Detect which cell encompasses the target text, then output its [X, Y] center coordinate. 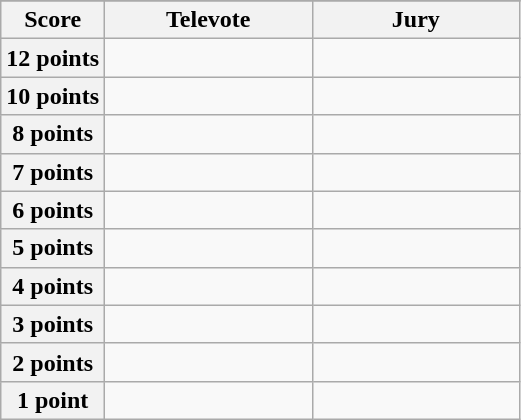
6 points [53, 210]
1 point [53, 400]
4 points [53, 286]
Score [53, 20]
Jury [416, 20]
5 points [53, 248]
12 points [53, 58]
Televote [209, 20]
7 points [53, 172]
3 points [53, 324]
8 points [53, 134]
2 points [53, 362]
10 points [53, 96]
